Locate the cell with the specified text and output its (x, y) center coordinate. 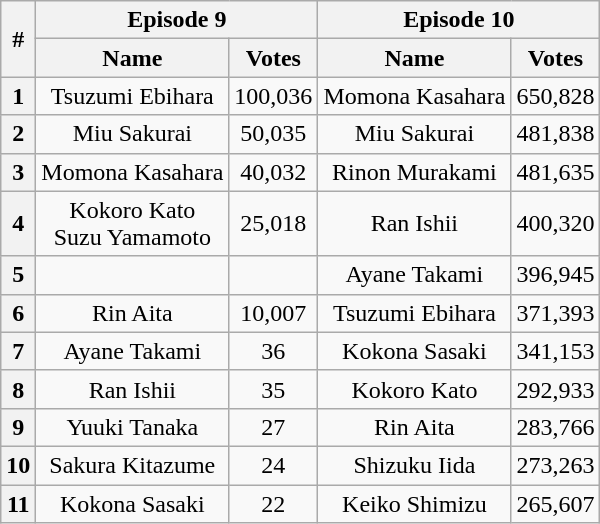
7 (18, 351)
265,607 (556, 503)
5 (18, 275)
11 (18, 503)
Sakura Kitazume (132, 465)
10,007 (274, 313)
8 (18, 389)
40,032 (274, 172)
Kokoro KatoSuzu Yamamoto (132, 224)
371,393 (556, 313)
1 (18, 96)
25,018 (274, 224)
481,635 (556, 172)
292,933 (556, 389)
10 (18, 465)
Episode 9 (177, 20)
283,766 (556, 427)
Keiko Shimizu (414, 503)
400,320 (556, 224)
341,153 (556, 351)
24 (274, 465)
100,036 (274, 96)
481,838 (556, 134)
# (18, 39)
273,263 (556, 465)
22 (274, 503)
Episode 10 (459, 20)
2 (18, 134)
35 (274, 389)
50,035 (274, 134)
396,945 (556, 275)
36 (274, 351)
Yuuki Tanaka (132, 427)
Shizuku Iida (414, 465)
4 (18, 224)
Rinon Murakami (414, 172)
Kokoro Kato (414, 389)
27 (274, 427)
6 (18, 313)
9 (18, 427)
3 (18, 172)
650,828 (556, 96)
